Determine the (X, Y) coordinate at the center of the cell enclosing the given text.  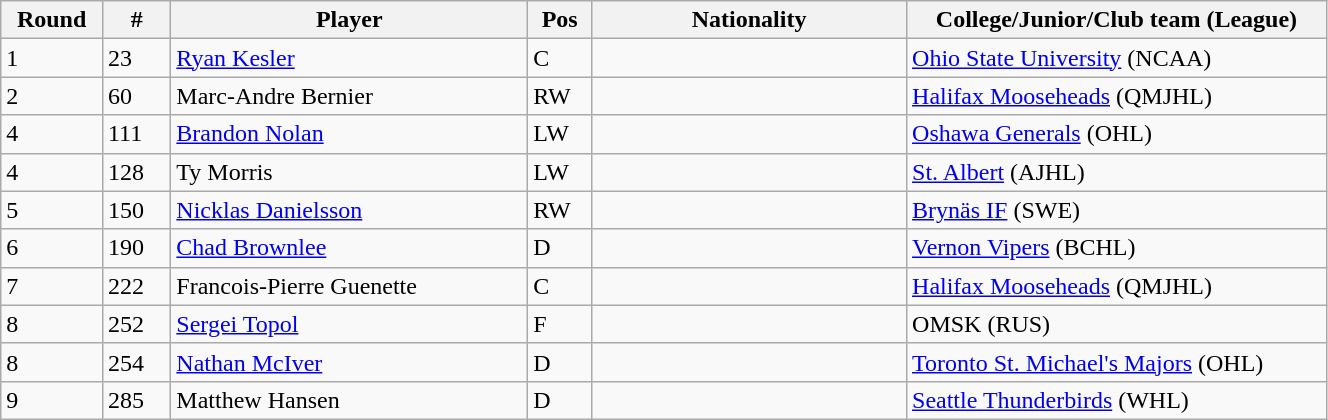
Pos (560, 20)
254 (136, 362)
Round (52, 20)
150 (136, 210)
Sergei Topol (350, 324)
OMSK (RUS) (1117, 324)
Marc-Andre Bernier (350, 96)
Vernon Vipers (BCHL) (1117, 248)
Toronto St. Michael's Majors (OHL) (1117, 362)
Brandon Nolan (350, 134)
190 (136, 248)
Seattle Thunderbirds (WHL) (1117, 400)
2 (52, 96)
Player (350, 20)
Nathan McIver (350, 362)
Matthew Hansen (350, 400)
Ryan Kesler (350, 58)
Oshawa Generals (OHL) (1117, 134)
Nationality (750, 20)
Nicklas Danielsson (350, 210)
Brynäs IF (SWE) (1117, 210)
222 (136, 286)
1 (52, 58)
F (560, 324)
St. Albert (AJHL) (1117, 172)
College/Junior/Club team (League) (1117, 20)
128 (136, 172)
252 (136, 324)
Ty Morris (350, 172)
6 (52, 248)
9 (52, 400)
60 (136, 96)
23 (136, 58)
5 (52, 210)
Chad Brownlee (350, 248)
Francois-Pierre Guenette (350, 286)
111 (136, 134)
7 (52, 286)
# (136, 20)
285 (136, 400)
Ohio State University (NCAA) (1117, 58)
